Return the [X, Y] coordinate for the center point of the cell that contains the specified text.  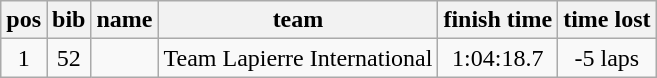
-5 laps [607, 58]
finish time [498, 20]
time lost [607, 20]
team [298, 20]
bib [68, 20]
Team Lapierre International [298, 58]
1:04:18.7 [498, 58]
pos [24, 20]
name [124, 20]
52 [68, 58]
1 [24, 58]
